Return the [X, Y] coordinate for the center point of the cell that contains the specified text.  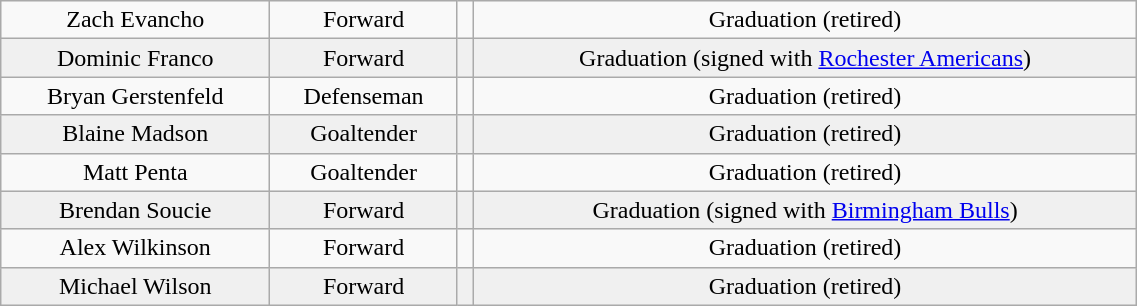
Graduation (signed with Birmingham Bulls) [805, 210]
Alex Wilkinson [136, 248]
Blaine Madson [136, 134]
Zach Evancho [136, 20]
Michael Wilson [136, 286]
Brendan Soucie [136, 210]
Matt Penta [136, 172]
Bryan Gerstenfeld [136, 96]
Defenseman [364, 96]
Graduation (signed with Rochester Americans) [805, 58]
Dominic Franco [136, 58]
